Pinpoint the cell where the given text exists, returning its (X, Y) midpoint coordinate. 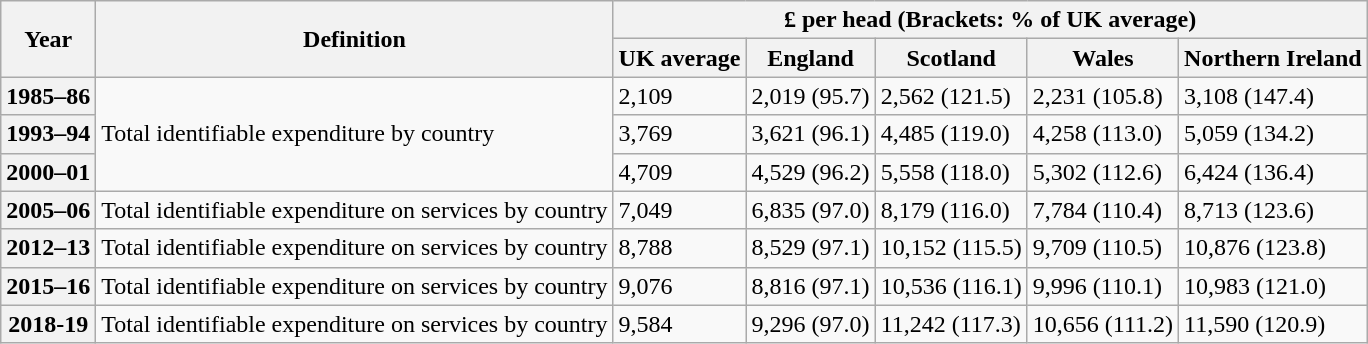
4,529 (96.2) (810, 172)
8,788 (680, 248)
2012–13 (48, 248)
UK average (680, 58)
6,835 (97.0) (810, 210)
4,258 (113.0) (1102, 134)
7,784 (110.4) (1102, 210)
8,713 (123.6) (1274, 210)
2000–01 (48, 172)
2005–06 (48, 210)
Total identifiable expenditure by country (354, 134)
8,529 (97.1) (810, 248)
5,302 (112.6) (1102, 172)
England (810, 58)
2015–16 (48, 286)
10,656 (111.2) (1102, 324)
Definition (354, 39)
6,424 (136.4) (1274, 172)
11,590 (120.9) (1274, 324)
4,709 (680, 172)
Wales (1102, 58)
2,231 (105.8) (1102, 96)
10,152 (115.5) (951, 248)
3,769 (680, 134)
8,179 (116.0) (951, 210)
2,562 (121.5) (951, 96)
10,876 (123.8) (1274, 248)
2,019 (95.7) (810, 96)
11,242 (117.3) (951, 324)
3,108 (147.4) (1274, 96)
1985–86 (48, 96)
2,109 (680, 96)
3,621 (96.1) (810, 134)
1993–94 (48, 134)
Year (48, 39)
9,076 (680, 286)
9,996 (110.1) (1102, 286)
4,485 (119.0) (951, 134)
8,816 (97.1) (810, 286)
10,536 (116.1) (951, 286)
£ per head (Brackets: % of UK average) (990, 20)
5,558 (118.0) (951, 172)
9,584 (680, 324)
7,049 (680, 210)
Scotland (951, 58)
10,983 (121.0) (1274, 286)
9,296 (97.0) (810, 324)
9,709 (110.5) (1102, 248)
Northern Ireland (1274, 58)
2018-19 (48, 324)
5,059 (134.2) (1274, 134)
